Find where the given text appears and provide that cell's center as (X, Y) coordinate. 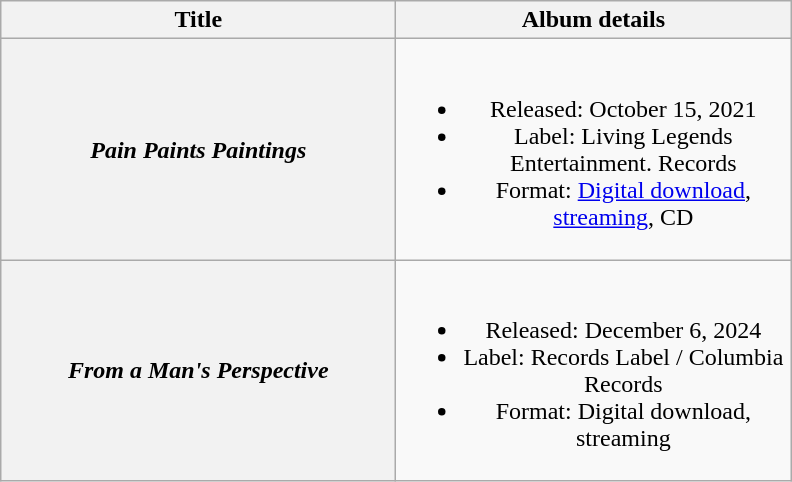
Title (198, 20)
Pain Paints Paintings (198, 150)
Released: December 6, 2024Label: Records Label / Columbia RecordsFormat: Digital download, streaming (594, 370)
Released: October 15, 2021Label: Living Legends Entertainment. RecordsFormat: Digital download, streaming, CD (594, 150)
From a Man's Perspective (198, 370)
Album details (594, 20)
